Detect which cell encompasses the target text, then output its [X, Y] center coordinate. 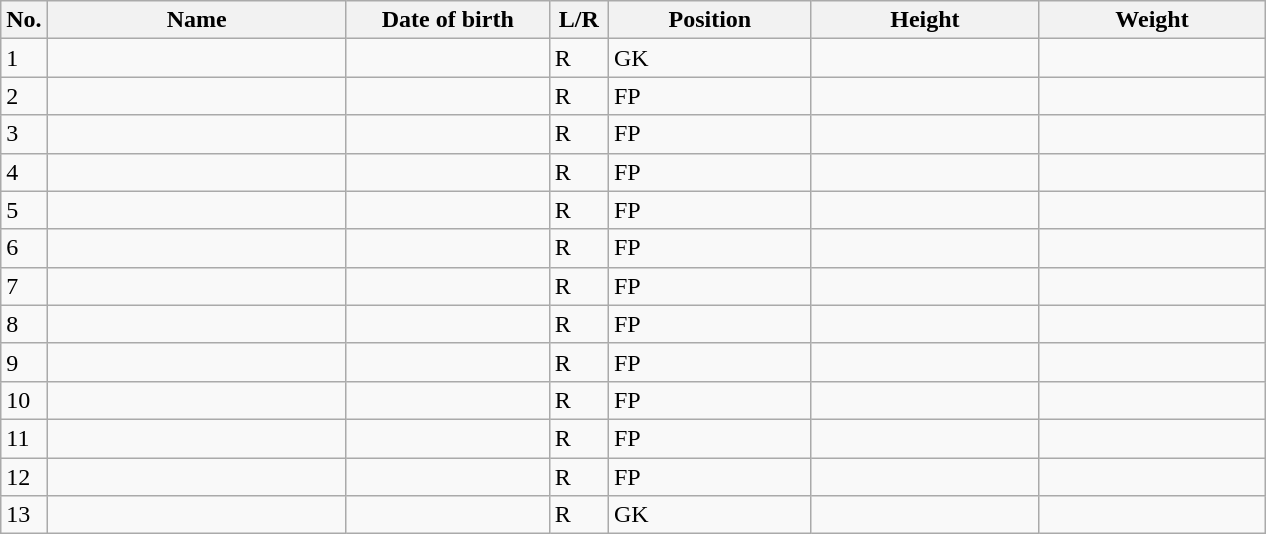
Date of birth [448, 20]
5 [24, 210]
Height [924, 20]
1 [24, 58]
12 [24, 477]
8 [24, 324]
10 [24, 400]
Position [710, 20]
6 [24, 248]
Name [196, 20]
4 [24, 172]
2 [24, 96]
9 [24, 362]
Weight [1152, 20]
L/R [578, 20]
11 [24, 438]
3 [24, 134]
7 [24, 286]
No. [24, 20]
13 [24, 515]
